Determine the [X, Y] coordinate at the center of the cell enclosing the given text.  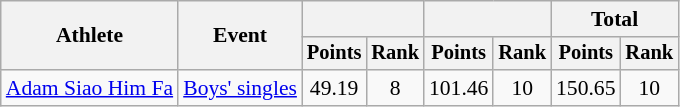
Boys' singles [240, 88]
Total [614, 19]
150.65 [586, 88]
Athlete [90, 36]
8 [395, 88]
49.19 [334, 88]
Adam Siao Him Fa [90, 88]
Event [240, 36]
101.46 [458, 88]
